Output the (X, Y) coordinate of the center of the cell containing the given text.  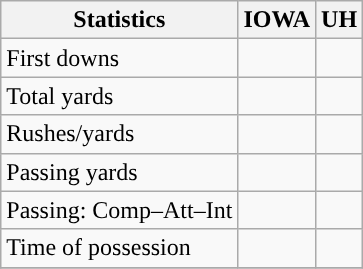
Total yards (120, 96)
Statistics (120, 20)
UH (340, 20)
First downs (120, 58)
Time of possession (120, 248)
Passing: Comp–Att–Int (120, 210)
IOWA (277, 20)
Rushes/yards (120, 134)
Passing yards (120, 172)
